From the cell containing the given text, extract its center point as [X, Y] coordinate. 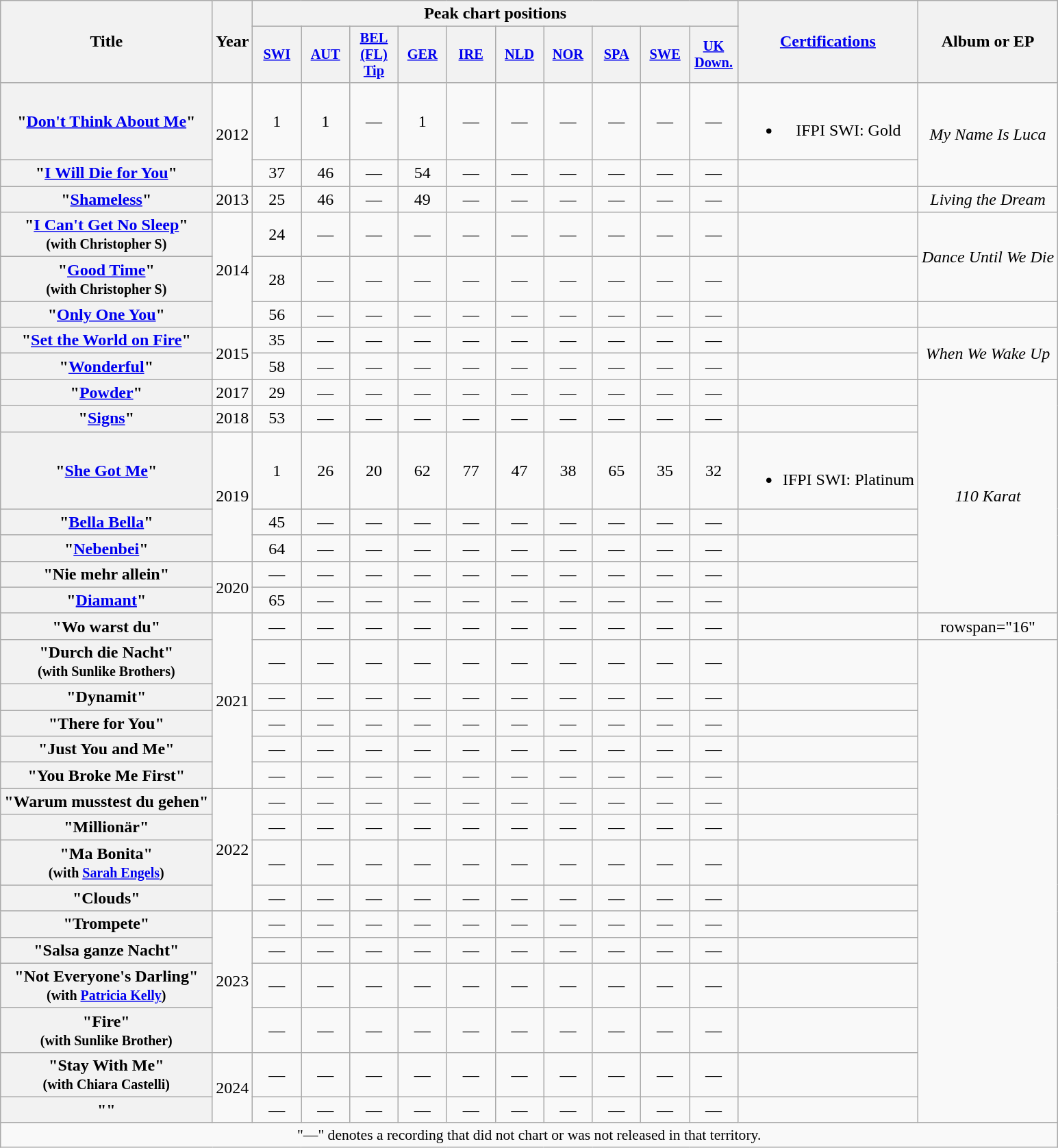
"Bella Bella" [107, 522]
"—" denotes a recording that did not chart or was not released in that territory. [529, 1135]
2021 [233, 700]
AUT [326, 55]
"I Can't Get No Sleep"(with Christopher S) [107, 234]
SWE [666, 55]
38 [568, 470]
"Nie mehr allein" [107, 574]
NOR [568, 55]
2017 [233, 392]
20 [374, 470]
2024 [233, 1088]
2012 [233, 134]
"Warum musstest du gehen" [107, 801]
"You Broke Me First" [107, 775]
2015 [233, 353]
Living the Dream [987, 199]
62 [422, 470]
"Only One You" [107, 314]
2013 [233, 199]
When We Wake Up [987, 353]
"" [107, 1110]
rowspan="16" [987, 626]
"Good Time"(with Christopher S) [107, 279]
2023 [233, 982]
GER [422, 55]
"Wonderful" [107, 366]
53 [277, 419]
54 [422, 173]
"Signs" [107, 419]
29 [277, 392]
2018 [233, 419]
110 Karat [987, 496]
Dance Until We Die [987, 257]
64 [277, 548]
BEL(FL)Tip [374, 55]
UKDown. [714, 55]
SWI [277, 55]
"I Will Die for You" [107, 173]
2020 [233, 587]
77 [471, 470]
SPA [616, 55]
"Trompete" [107, 924]
24 [277, 234]
"Stay With Me"(with Chiara Castelli) [107, 1074]
"She Got Me" [107, 470]
49 [422, 199]
2014 [233, 270]
NLD [519, 55]
IRE [471, 55]
37 [277, 173]
"Diamant" [107, 600]
2022 [233, 849]
58 [277, 366]
My Name Is Luca [987, 134]
IFPI SWI: Platinum [827, 470]
IFPI SWI: Gold [827, 121]
56 [277, 314]
"Durch die Nacht"(with Sunlike Brothers) [107, 662]
"Salsa ganze Nacht" [107, 950]
Certifications [827, 42]
32 [714, 470]
"Ma Bonita" (with Sarah Engels) [107, 863]
Album or EP [987, 42]
"Clouds" [107, 898]
Year [233, 42]
Title [107, 42]
"Just You and Me" [107, 749]
"Millionär" [107, 827]
"Set the World on Fire" [107, 340]
45 [277, 522]
47 [519, 470]
"Shameless" [107, 199]
"Powder" [107, 392]
2019 [233, 496]
"Fire"(with Sunlike Brother) [107, 1030]
26 [326, 470]
"Don't Think About Me" [107, 121]
"There for You" [107, 723]
25 [277, 199]
"Nebenbei" [107, 548]
28 [277, 279]
"Wo warst du" [107, 626]
Peak chart positions [496, 14]
"Dynamit" [107, 697]
"Not Everyone's Darling"(with Patricia Kelly) [107, 985]
